Detect which cell encompasses the target text, then output its [X, Y] center coordinate. 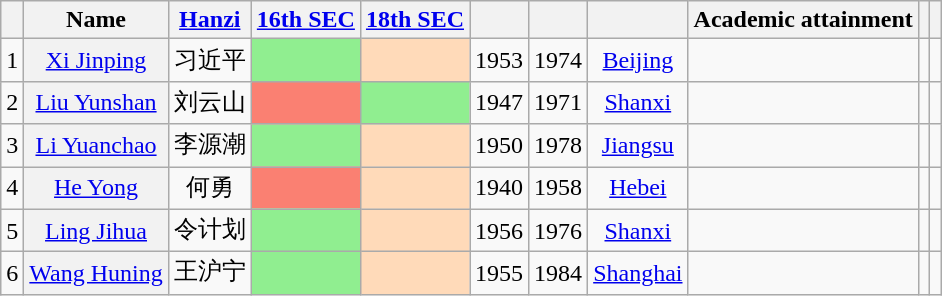
习近平 [210, 60]
Shanghai [638, 274]
Li Yuanchao [96, 146]
1 [12, 60]
6 [12, 274]
18th SEC [414, 20]
令计划 [210, 230]
16th SEC [306, 20]
1947 [500, 102]
3 [12, 146]
Hanzi [210, 20]
Name [96, 20]
5 [12, 230]
Ling Jihua [96, 230]
王沪宁 [210, 274]
1955 [500, 274]
Xi Jinping [96, 60]
Hebei [638, 188]
1971 [558, 102]
Liu Yunshan [96, 102]
Jiangsu [638, 146]
1976 [558, 230]
Beijing [638, 60]
2 [12, 102]
He Yong [96, 188]
1940 [500, 188]
Wang Huning [96, 274]
1956 [500, 230]
1958 [558, 188]
1978 [558, 146]
Academic attainment [803, 20]
李源潮 [210, 146]
何勇 [210, 188]
刘云山 [210, 102]
1974 [558, 60]
4 [12, 188]
1953 [500, 60]
1950 [500, 146]
1984 [558, 274]
